Search for the cell housing the specified text and yield its [x, y] center coordinate. 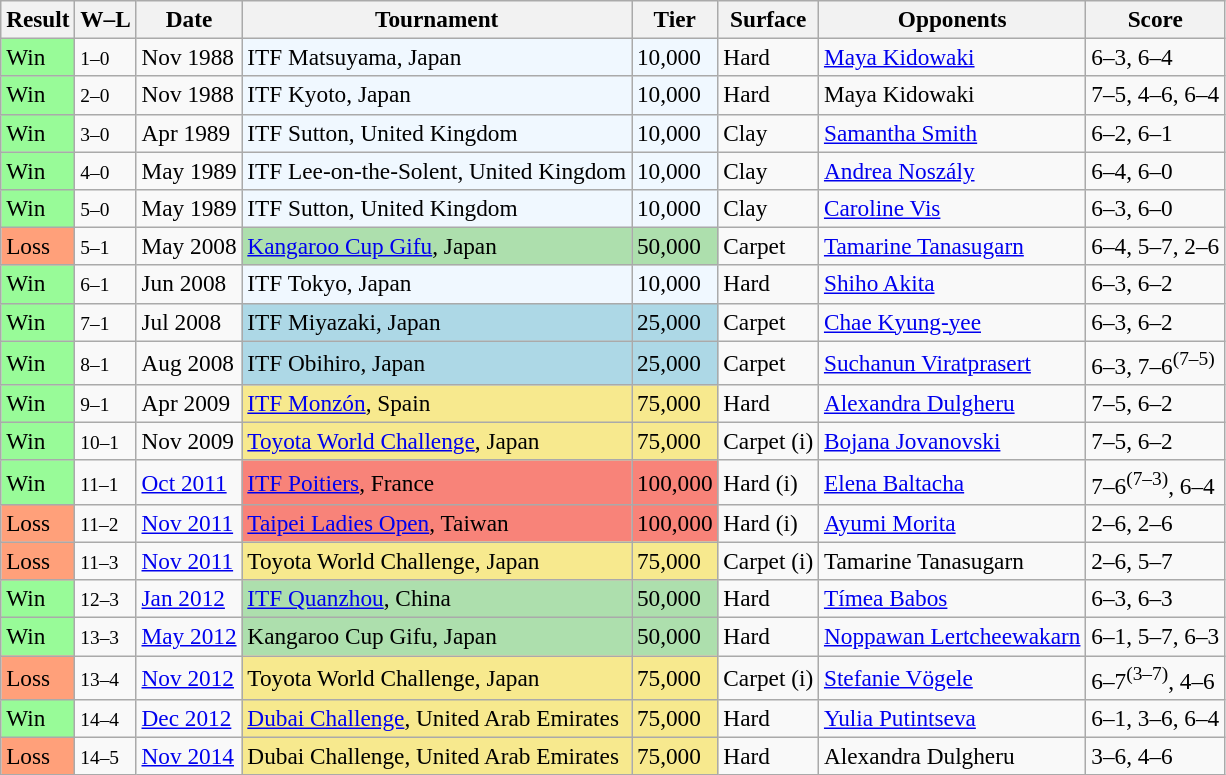
4–0 [106, 170]
ITF Tokyo, Japan [437, 284]
11–2 [106, 523]
11–3 [106, 561]
ITF Kyoto, Japan [437, 95]
Dec 2012 [189, 718]
Tímea Babos [952, 599]
Jun 2008 [189, 284]
7–6(7–3), 6–4 [1156, 482]
Jan 2012 [189, 599]
May 2012 [189, 636]
5–1 [106, 246]
Caroline Vis [952, 208]
ITF Lee-on-the-Solent, United Kingdom [437, 170]
7–5, 4–6, 6–4 [1156, 95]
Shiho Akita [952, 284]
Opponents [952, 19]
Surface [768, 19]
Aug 2008 [189, 362]
ITF Obihiro, Japan [437, 362]
Score [1156, 19]
Result [38, 19]
Tier [675, 19]
6–7(3–7), 4–6 [1156, 677]
1–0 [106, 57]
10–1 [106, 441]
Nov 2014 [189, 756]
6–3, 6–4 [1156, 57]
14–5 [106, 756]
Elena Baltacha [952, 482]
Apr 2009 [189, 403]
Apr 1989 [189, 133]
Chae Kyung-yee [952, 322]
7–1 [106, 322]
Jul 2008 [189, 322]
Ayumi Morita [952, 523]
May 2008 [189, 246]
6–1, 5–7, 6–3 [1156, 636]
ITF Matsuyama, Japan [437, 57]
11–1 [106, 482]
Taipei Ladies Open, Taiwan [437, 523]
6–3, 6–3 [1156, 599]
9–1 [106, 403]
ITF Monzón, Spain [437, 403]
6–3, 6–0 [1156, 208]
Nov 2009 [189, 441]
12–3 [106, 599]
8–1 [106, 362]
6–4, 5–7, 2–6 [1156, 246]
2–6, 2–6 [1156, 523]
6–3, 7–6(7–5) [1156, 362]
Samantha Smith [952, 133]
6–1, 3–6, 6–4 [1156, 718]
2–0 [106, 95]
Andrea Noszály [952, 170]
5–0 [106, 208]
Bojana Jovanovski [952, 441]
Yulia Putintseva [952, 718]
13–3 [106, 636]
6–2, 6–1 [1156, 133]
3–6, 4–6 [1156, 756]
Suchanun Viratprasert [952, 362]
Date [189, 19]
6–4, 6–0 [1156, 170]
3–0 [106, 133]
ITF Poitiers, France [437, 482]
Tournament [437, 19]
2–6, 5–7 [1156, 561]
Stefanie Vögele [952, 677]
Noppawan Lertcheewakarn [952, 636]
6–1 [106, 284]
Nov 2012 [189, 677]
14–4 [106, 718]
13–4 [106, 677]
W–L [106, 19]
ITF Miyazaki, Japan [437, 322]
ITF Quanzhou, China [437, 599]
Oct 2011 [189, 482]
